Return the (x, y) coordinate for the center point of the cell that contains the specified text.  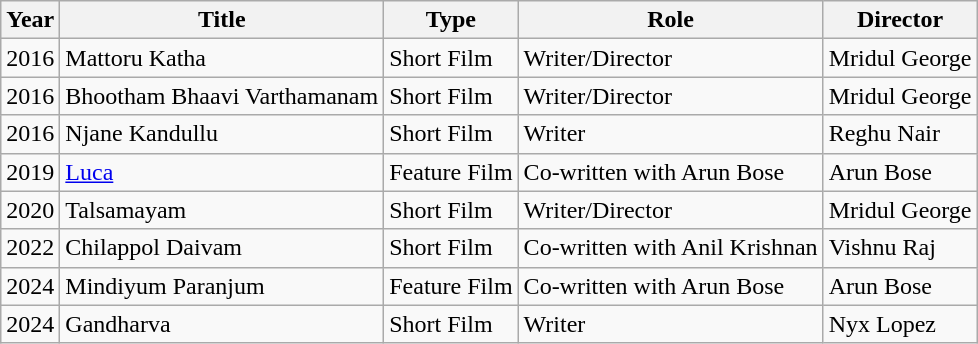
Co-written with Anil Krishnan (670, 248)
Mattoru Katha (222, 58)
Year (30, 20)
Vishnu Raj (900, 248)
Nyx Lopez (900, 324)
2019 (30, 172)
2022 (30, 248)
Njane Kandullu (222, 134)
Talsamayam (222, 210)
Role (670, 20)
Director (900, 20)
Title (222, 20)
Mindiyum Paranjum (222, 286)
Bhootham Bhaavi Varthamanam (222, 96)
Type (451, 20)
Gandharva (222, 324)
Reghu Nair (900, 134)
2020 (30, 210)
Luca (222, 172)
Chilappol Daivam (222, 248)
